For the text-containing cell, return its midpoint in [x, y] coordinate format. 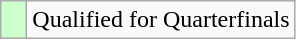
Qualified for Quarterfinals [161, 20]
